Provide the [x, y] coordinate of the cell's center where the given text is located.  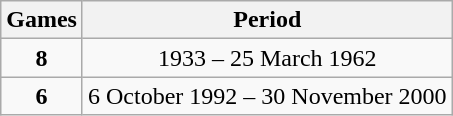
8 [42, 58]
6 October 1992 – 30 November 2000 [267, 96]
1933 – 25 March 1962 [267, 58]
Games [42, 20]
6 [42, 96]
Period [267, 20]
